Provide the (X, Y) coordinate of the cell's center where the given text is located.  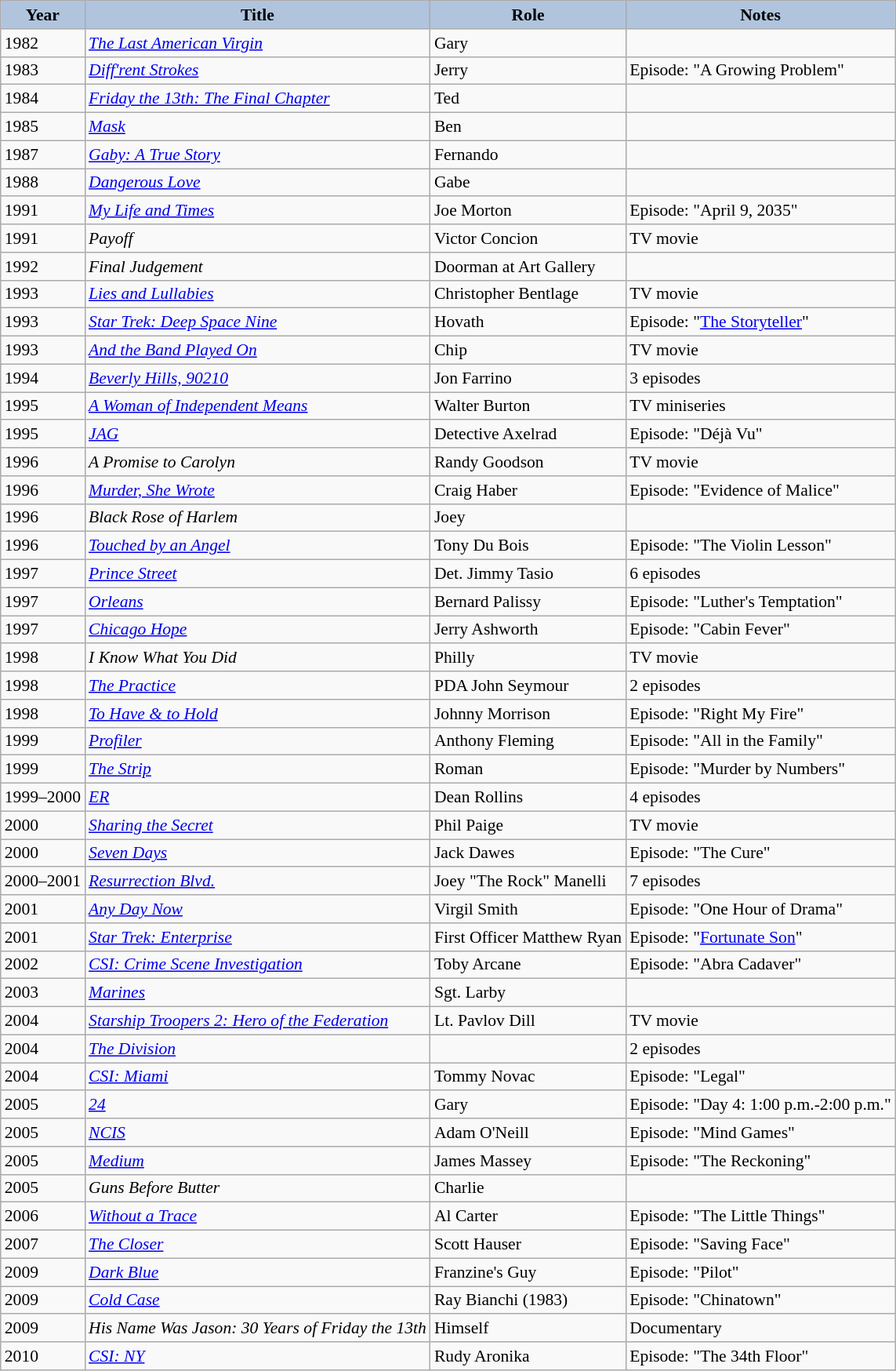
Episode: "One Hour of Drama" (760, 909)
2002 (42, 965)
Tony Du Bois (528, 546)
Episode: "Chinatown" (760, 1300)
6 episodes (760, 574)
Murder, She Wrote (257, 490)
Ben (528, 127)
Episode: "Legal" (760, 1077)
Gaby: A True Story (257, 155)
Doorman at Art Gallery (528, 267)
Episode: "The Little Things" (760, 1216)
Rudy Aronika (528, 1356)
Episode: "The Violin Lesson" (760, 546)
Episode: "The Cure" (760, 853)
Medium (257, 1161)
Detective Axelrad (528, 435)
Year (42, 15)
Starship Troopers 2: Hero of the Federation (257, 1021)
A Promise to Carolyn (257, 462)
Charlie (528, 1188)
Phil Paige (528, 825)
2000–2001 (42, 882)
2007 (42, 1245)
1982 (42, 43)
Episode: "Saving Face" (760, 1245)
My Life and Times (257, 211)
Dangerous Love (257, 183)
TV miniseries (760, 406)
The Last American Virgin (257, 43)
Toby Arcane (528, 965)
Chip (528, 351)
Guns Before Butter (257, 1188)
NCIS (257, 1133)
Episode: "Murder by Numbers" (760, 769)
The Practice (257, 685)
Episode: "A Growing Problem" (760, 71)
Orleans (257, 602)
Cold Case (257, 1300)
1984 (42, 99)
7 episodes (760, 882)
1983 (42, 71)
Anthony Fleming (528, 741)
2006 (42, 1216)
Episode: "All in the Family" (760, 741)
Episode: "Day 4: 1:00 p.m.-2:00 p.m." (760, 1105)
Walter Burton (528, 406)
2003 (42, 993)
Christopher Bentlage (528, 294)
His Name Was Jason: 30 Years of Friday the 13th (257, 1329)
Hovath (528, 322)
Craig Haber (528, 490)
1987 (42, 155)
Jack Dawes (528, 853)
CSI: NY (257, 1356)
2010 (42, 1356)
Himself (528, 1329)
Johnny Morrison (528, 714)
1994 (42, 378)
James Massey (528, 1161)
Episode: "Pilot" (760, 1272)
Role (528, 15)
Documentary (760, 1329)
Episode: "Evidence of Malice" (760, 490)
To Have & to Hold (257, 714)
First Officer Matthew Ryan (528, 937)
Ted (528, 99)
Mask (257, 127)
Star Trek: Enterprise (257, 937)
Fernando (528, 155)
24 (257, 1105)
Without a Trace (257, 1216)
Final Judgement (257, 267)
Sgt. Larby (528, 993)
Victor Concion (528, 238)
CSI: Crime Scene Investigation (257, 965)
Dark Blue (257, 1272)
Franzine's Guy (528, 1272)
Diff'rent Strokes (257, 71)
Chicago Hope (257, 630)
Any Day Now (257, 909)
Star Trek: Deep Space Nine (257, 322)
Beverly Hills, 90210 (257, 378)
Roman (528, 769)
Episode: "The Storyteller" (760, 322)
Virgil Smith (528, 909)
1985 (42, 127)
A Woman of Independent Means (257, 406)
Jerry Ashworth (528, 630)
Ray Bianchi (1983) (528, 1300)
Episode: "April 9, 2035" (760, 211)
3 episodes (760, 378)
Touched by an Angel (257, 546)
Dean Rollins (528, 798)
1988 (42, 183)
Title (257, 15)
The Strip (257, 769)
Episode: "Right My Fire" (760, 714)
Jerry (528, 71)
Episode: "Mind Games" (760, 1133)
Profiler (257, 741)
Resurrection Blvd. (257, 882)
Episode: "Fortunate Son" (760, 937)
The Division (257, 1049)
Notes (760, 15)
Friday the 13th: The Final Chapter (257, 99)
Episode: "The 34th Floor" (760, 1356)
Gabe (528, 183)
Prince Street (257, 574)
Philly (528, 658)
1999–2000 (42, 798)
Episode: "Luther's Temptation" (760, 602)
Randy Goodson (528, 462)
And the Band Played On (257, 351)
PDA John Seymour (528, 685)
Joe Morton (528, 211)
Sharing the Secret (257, 825)
Episode: "Déjà Vu" (760, 435)
Joey (528, 518)
Al Carter (528, 1216)
Scott Hauser (528, 1245)
Lt. Pavlov Dill (528, 1021)
Adam O'Neill (528, 1133)
Det. Jimmy Tasio (528, 574)
Jon Farrino (528, 378)
Episode: "The Reckoning" (760, 1161)
Joey "The Rock" Manelli (528, 882)
Payoff (257, 238)
4 episodes (760, 798)
Lies and Lullabies (257, 294)
The Closer (257, 1245)
Seven Days (257, 853)
ER (257, 798)
Episode: "Cabin Fever" (760, 630)
1992 (42, 267)
I Know What You Did (257, 658)
Marines (257, 993)
Tommy Novac (528, 1077)
Black Rose of Harlem (257, 518)
Bernard Palissy (528, 602)
JAG (257, 435)
CSI: Miami (257, 1077)
Episode: "Abra Cadaver" (760, 965)
